Return [X, Y] of the center of cell containing provided text 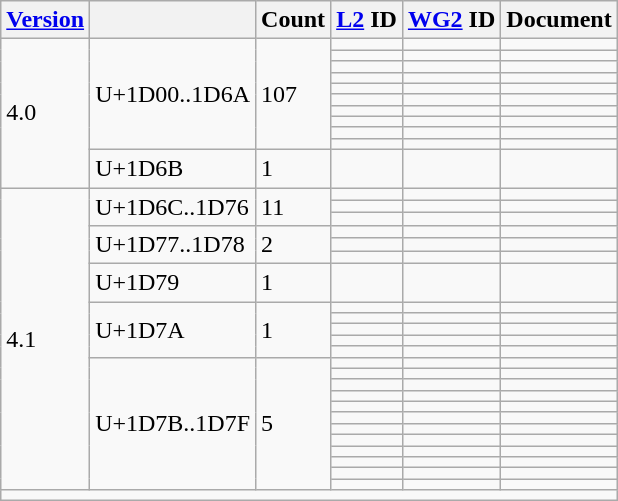
U+1D00..1D6A [173, 94]
U+1D7B..1D7F [173, 424]
4.0 [46, 114]
U+1D6C..1D76 [173, 207]
U+1D77..1D78 [173, 245]
L2 ID [367, 20]
2 [294, 245]
Document [559, 20]
107 [294, 94]
4.1 [46, 339]
U+1D79 [173, 283]
WG2 ID [451, 20]
Version [46, 20]
Count [294, 20]
11 [294, 207]
U+1D6B [173, 168]
5 [294, 424]
U+1D7A [173, 330]
